Detect which cell encompasses the target text, then output its [x, y] center coordinate. 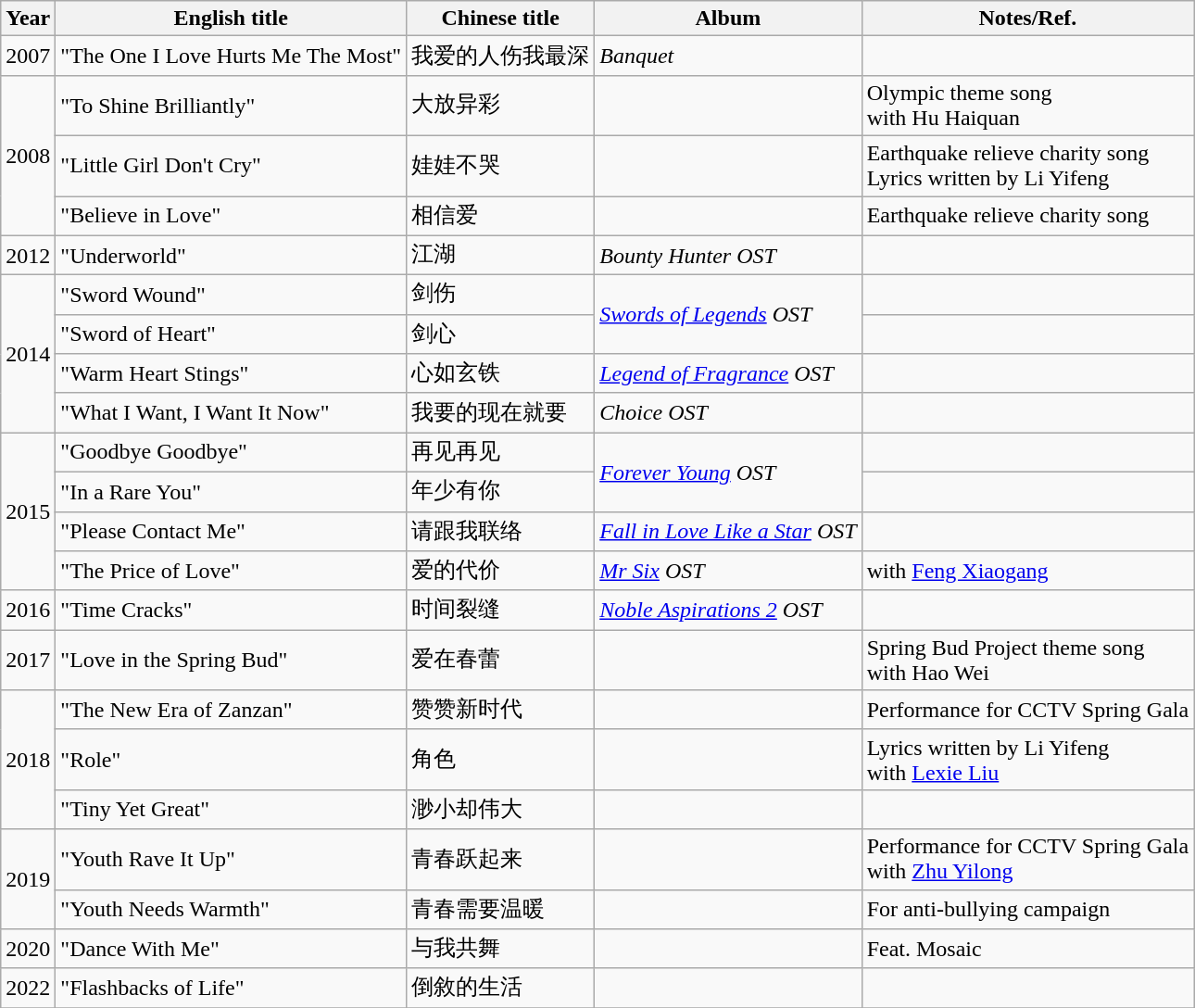
2022 [28, 988]
赞赞新时代 [500, 710]
Performance for CCTV Spring Galawith Zhu Yilong [1028, 860]
Chinese title [500, 19]
爱的代价 [500, 571]
"Warm Heart Stings" [232, 374]
"Youth Rave It Up" [232, 860]
角色 [500, 760]
Banquet [728, 56]
青春跃起来 [500, 860]
Album [728, 19]
"Time Cracks" [232, 610]
江湖 [500, 256]
For anti-bullying campaign [1028, 910]
"Flashbacks of Life" [232, 988]
剑心 [500, 334]
再见再见 [500, 452]
Legend of Fragrance OST [728, 374]
2018 [28, 760]
2012 [28, 256]
"The Price of Love" [232, 571]
相信爱 [500, 217]
娃娃不哭 [500, 165]
2019 [28, 879]
与我共舞 [500, 949]
Swords of Legends OST [728, 315]
大放异彩 [500, 106]
心如玄铁 [500, 374]
剑伤 [500, 295]
渺小却伟大 [500, 810]
2017 [28, 660]
Noble Aspirations 2 OST [728, 610]
Earthquake relieve charity song [1028, 217]
Lyrics written by Li Yifeng with Lexie Liu [1028, 760]
请跟我联络 [500, 532]
"Love in the Spring Bud" [232, 660]
"The New Era of Zanzan" [232, 710]
2007 [28, 56]
"The One I Love Hurts Me The Most" [232, 56]
"To Shine Brilliantly" [232, 106]
青春需要温暖 [500, 910]
"Dance With Me" [232, 949]
Bounty Hunter OST [728, 256]
Forever Young OST [728, 472]
我要的现在就要 [500, 413]
时间裂缝 [500, 610]
Feat. Mosaic [1028, 949]
"Little Girl Don't Cry" [232, 165]
"Youth Needs Warmth" [232, 910]
2015 [28, 511]
"In a Rare You" [232, 491]
with Feng Xiaogang [1028, 571]
2008 [28, 156]
2014 [28, 354]
Choice OST [728, 413]
"Role" [232, 760]
Year [28, 19]
Notes/Ref. [1028, 19]
Earthquake relieve charity songLyrics written by Li Yifeng [1028, 165]
倒敘的生活 [500, 988]
2020 [28, 949]
Spring Bud Project theme song with Hao Wei [1028, 660]
"Goodbye Goodbye" [232, 452]
Mr Six OST [728, 571]
"Sword Wound" [232, 295]
"Underworld" [232, 256]
English title [232, 19]
"Please Contact Me" [232, 532]
"Believe in Love" [232, 217]
年少有你 [500, 491]
爱在春蕾 [500, 660]
2016 [28, 610]
我爱的人伤我最深 [500, 56]
Performance for CCTV Spring Gala [1028, 710]
"What I Want, I Want It Now" [232, 413]
"Tiny Yet Great" [232, 810]
Fall in Love Like a Star OST [728, 532]
"Sword of Heart" [232, 334]
Olympic theme song with Hu Haiquan [1028, 106]
